Extract the [x, y] coordinate from the center of the cell holding the provided text.  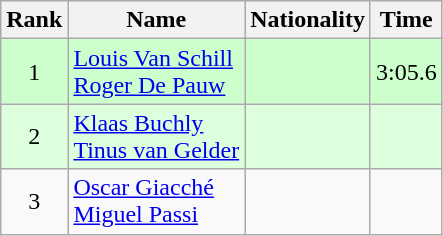
3 [34, 202]
Time [406, 20]
1 [34, 72]
Louis Van SchillRoger De Pauw [156, 72]
Nationality [308, 20]
Oscar GiacchéMiguel Passi [156, 202]
Rank [34, 20]
2 [34, 136]
3:05.6 [406, 72]
Klaas BuchlyTinus van Gelder [156, 136]
Name [156, 20]
